From the cell containing the given text, extract its center point as [X, Y] coordinate. 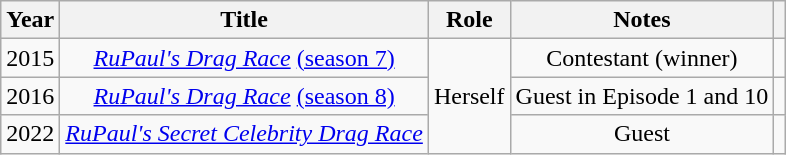
RuPaul's Drag Race (season 8) [244, 96]
Guest [642, 134]
Guest in Episode 1 and 10 [642, 96]
RuPaul's Secret Celebrity Drag Race [244, 134]
Year [30, 20]
Herself [469, 96]
Notes [642, 20]
Role [469, 20]
2015 [30, 58]
2022 [30, 134]
RuPaul's Drag Race (season 7) [244, 58]
2016 [30, 96]
Contestant (winner) [642, 58]
Title [244, 20]
